For the text-containing cell, return its midpoint in [x, y] coordinate format. 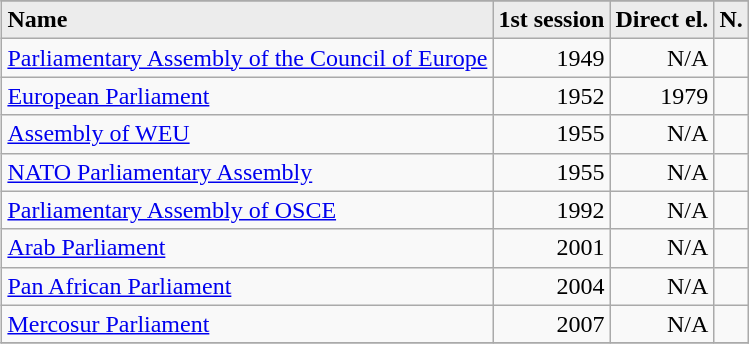
1949 [552, 58]
Parliamentary Assembly of OSCE [248, 210]
Arab Parliament [248, 248]
Pan African Parliament [248, 286]
2007 [552, 324]
2001 [552, 248]
Mercosur Parliament [248, 324]
2004 [552, 286]
1979 [662, 96]
1952 [552, 96]
Assembly of WEU [248, 134]
Parliamentary Assembly of the Council of Europe [248, 58]
Name [248, 20]
Direct el. [662, 20]
NATO Parliamentary Assembly [248, 172]
European Parliament [248, 96]
1992 [552, 210]
1st session [552, 20]
N. [731, 20]
